Identify which cell holds the provided text, then report its (X, Y) central coordinate. 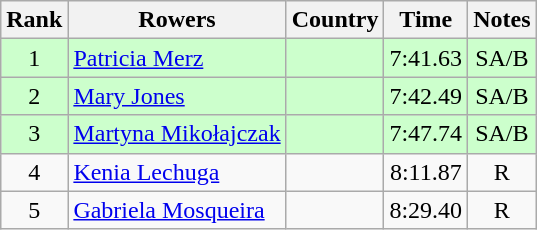
7:41.63 (426, 58)
8:11.87 (426, 172)
Time (426, 20)
Rowers (177, 20)
7:42.49 (426, 96)
Notes (502, 20)
2 (34, 96)
1 (34, 58)
Kenia Lechuga (177, 172)
4 (34, 172)
Gabriela Mosqueira (177, 210)
7:47.74 (426, 134)
8:29.40 (426, 210)
Rank (34, 20)
5 (34, 210)
Mary Jones (177, 96)
3 (34, 134)
Patricia Merz (177, 58)
Country (335, 20)
Martyna Mikołajczak (177, 134)
